Determine the (X, Y) coordinate at the center of the cell enclosing the given text.  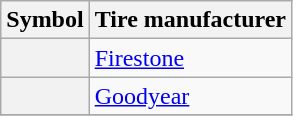
Goodyear (190, 96)
Symbol (45, 20)
Firestone (190, 58)
Tire manufacturer (190, 20)
